Identify which cell holds the provided text, then report its [x, y] central coordinate. 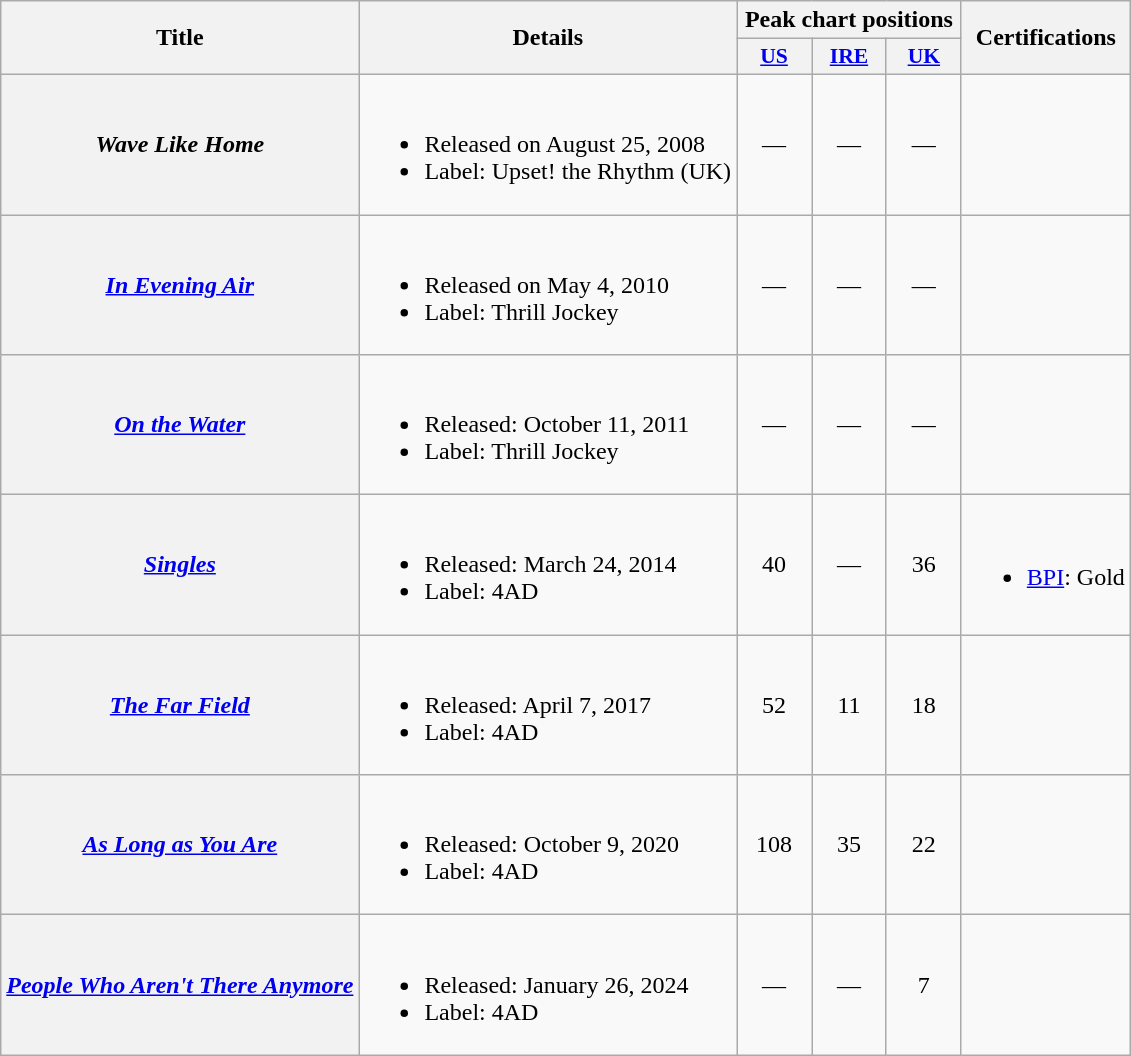
People Who Aren't There Anymore [180, 985]
Released: April 7, 2017Label: 4AD [548, 705]
7 [924, 985]
40 [774, 565]
Released: October 9, 2020Label: 4AD [548, 845]
Certifications [1046, 38]
BPI: Gold [1046, 565]
11 [850, 705]
18 [924, 705]
In Evening Air [180, 284]
52 [774, 705]
22 [924, 845]
Peak chart positions [850, 20]
35 [850, 845]
Released on August 25, 2008Label: Upset! the Rhythm (UK) [548, 144]
US [774, 57]
On the Water [180, 425]
Details [548, 38]
36 [924, 565]
Released: January 26, 2024Label: 4AD [548, 985]
108 [774, 845]
IRE [850, 57]
Released: October 11, 2011Label: Thrill Jockey [548, 425]
Released on May 4, 2010Label: Thrill Jockey [548, 284]
The Far Field [180, 705]
Wave Like Home [180, 144]
Released: March 24, 2014Label: 4AD [548, 565]
UK [924, 57]
As Long as You Are [180, 845]
Singles [180, 565]
Title [180, 38]
